Find where the given text appears and provide that cell's center as [x, y] coordinate. 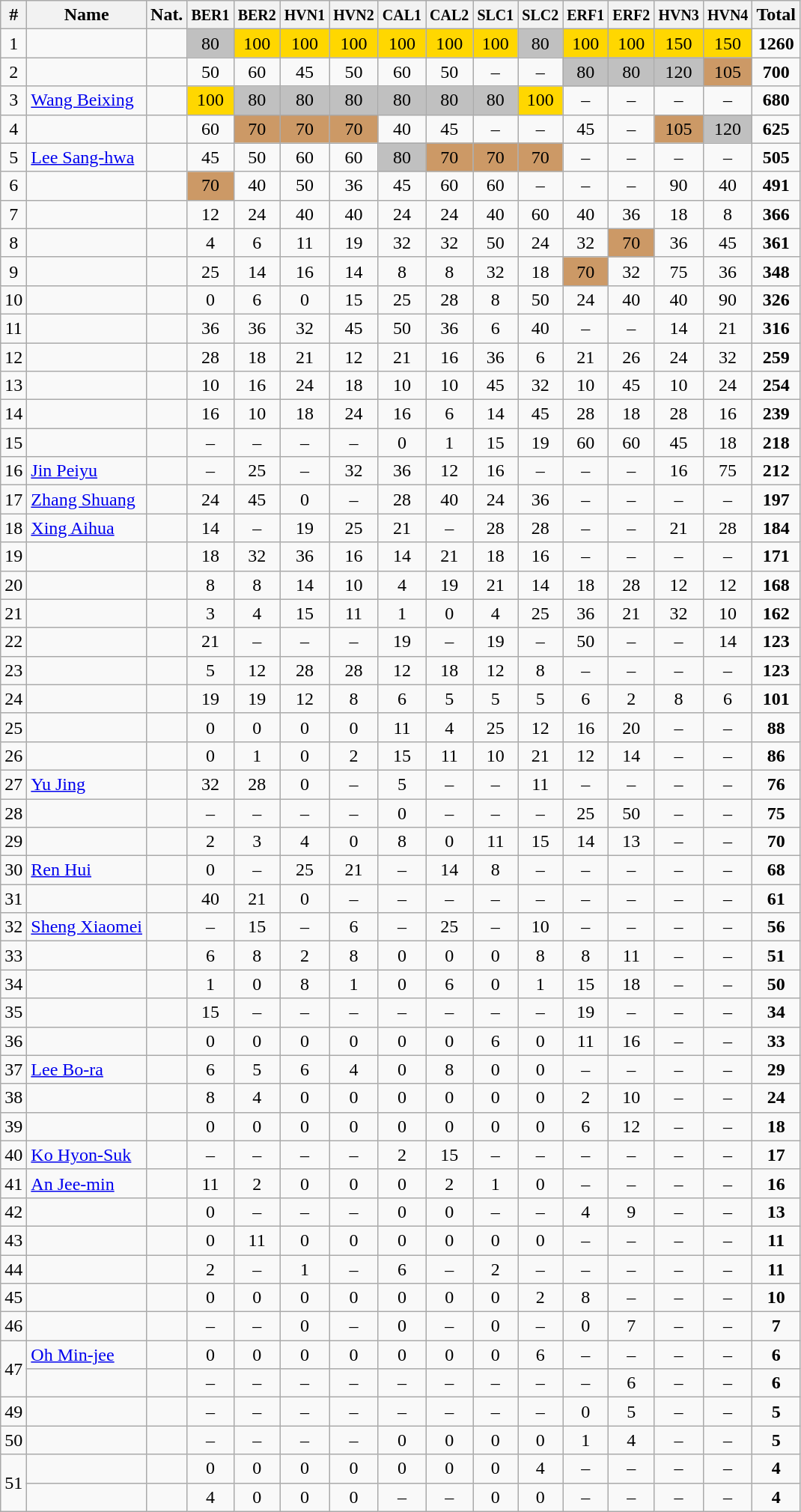
CAL1 [401, 15]
680 [776, 100]
An Jee-min [87, 1183]
Ko Hyon-Suk [87, 1155]
HVN4 [728, 15]
47 [13, 1369]
41 [13, 1183]
HVN2 [354, 15]
212 [776, 471]
30 [13, 870]
Zhang Shuang [87, 500]
168 [776, 585]
42 [13, 1212]
Nat. [167, 15]
Jin Peiyu [87, 471]
CAL2 [449, 15]
# [13, 15]
505 [776, 157]
ERF2 [632, 15]
39 [13, 1126]
366 [776, 214]
Wang Beixing [87, 100]
68 [776, 870]
361 [776, 243]
76 [776, 784]
Sheng Xiaomei [87, 927]
SLC2 [540, 15]
Total [776, 15]
218 [776, 443]
Lee Sang-hwa [87, 157]
ERF1 [585, 15]
46 [13, 1326]
38 [13, 1098]
254 [776, 386]
700 [776, 72]
239 [776, 414]
43 [13, 1240]
27 [13, 784]
101 [776, 699]
31 [13, 899]
491 [776, 186]
88 [776, 727]
316 [776, 328]
35 [13, 1012]
Ren Hui [87, 870]
Lee Bo-ra [87, 1069]
Name [87, 15]
197 [776, 500]
259 [776, 357]
Oh Min-jee [87, 1355]
184 [776, 528]
HVN1 [305, 15]
162 [776, 613]
44 [13, 1269]
BER1 [210, 15]
61 [776, 899]
171 [776, 556]
56 [776, 927]
37 [13, 1069]
625 [776, 129]
86 [776, 756]
348 [776, 271]
49 [13, 1412]
HVN3 [679, 15]
SLC1 [496, 15]
Yu Jing [87, 784]
1260 [776, 43]
22 [13, 642]
Xing Aihua [87, 528]
23 [13, 670]
326 [776, 300]
BER2 [257, 15]
